Provide the (x, y) coordinate of the cell's center where the given text is located.  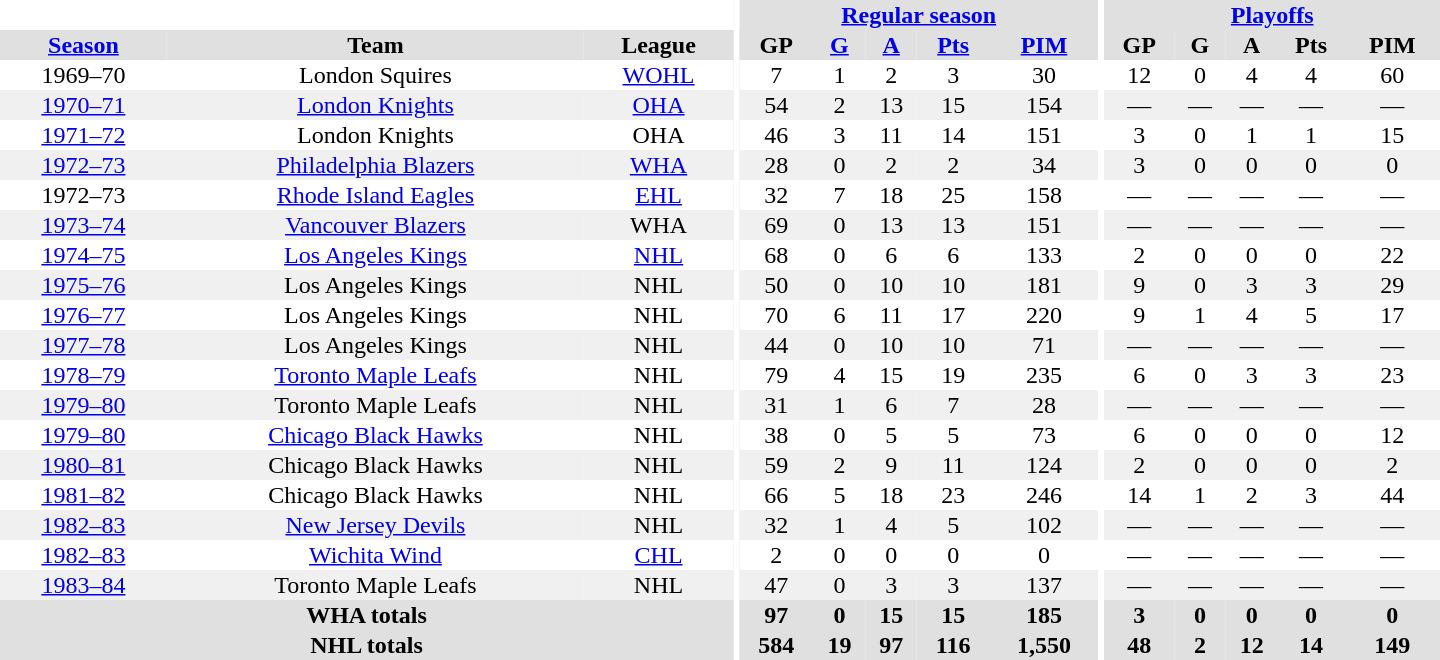
220 (1044, 315)
EHL (658, 195)
59 (776, 465)
Philadelphia Blazers (376, 165)
WHA totals (366, 615)
73 (1044, 435)
46 (776, 135)
CHL (658, 555)
154 (1044, 105)
584 (776, 645)
League (658, 45)
185 (1044, 615)
1,550 (1044, 645)
54 (776, 105)
25 (953, 195)
Team (376, 45)
1973–74 (84, 225)
50 (776, 285)
NHL totals (366, 645)
WOHL (658, 75)
1978–79 (84, 375)
London Squires (376, 75)
79 (776, 375)
60 (1392, 75)
124 (1044, 465)
102 (1044, 525)
New Jersey Devils (376, 525)
71 (1044, 345)
30 (1044, 75)
29 (1392, 285)
Rhode Island Eagles (376, 195)
22 (1392, 255)
Vancouver Blazers (376, 225)
1983–84 (84, 585)
68 (776, 255)
34 (1044, 165)
66 (776, 495)
Regular season (919, 15)
1977–78 (84, 345)
1970–71 (84, 105)
1980–81 (84, 465)
1971–72 (84, 135)
116 (953, 645)
Playoffs (1272, 15)
133 (1044, 255)
1975–76 (84, 285)
1974–75 (84, 255)
235 (1044, 375)
137 (1044, 585)
38 (776, 435)
31 (776, 405)
69 (776, 225)
1976–77 (84, 315)
149 (1392, 645)
1969–70 (84, 75)
Wichita Wind (376, 555)
48 (1139, 645)
181 (1044, 285)
246 (1044, 495)
47 (776, 585)
70 (776, 315)
Season (84, 45)
158 (1044, 195)
1981–82 (84, 495)
